Determine the (x, y) coordinate at the center of the cell enclosing the given text.  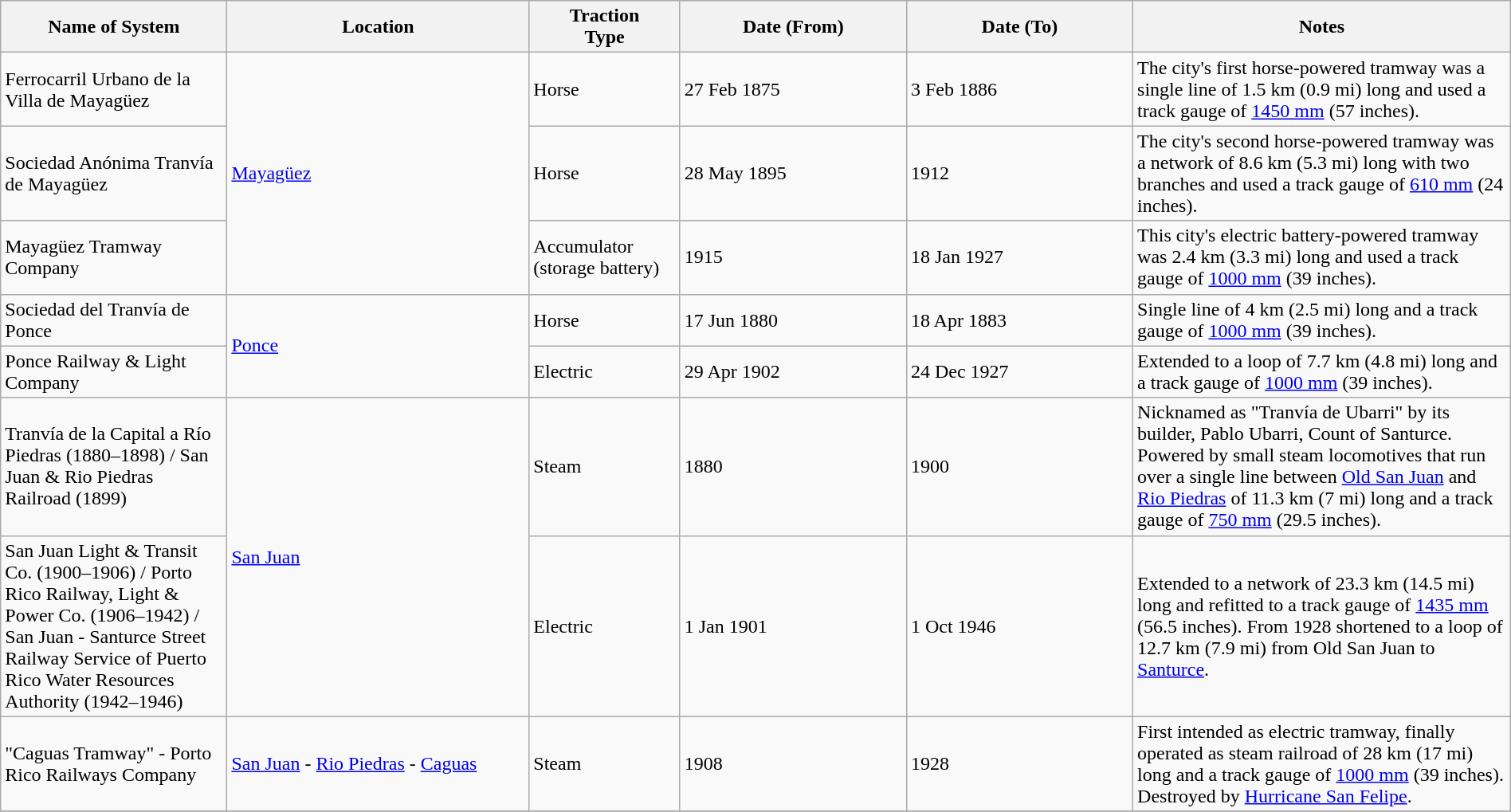
"Caguas Tramway" - Porto Rico Railways Company (114, 763)
3 Feb 1886 (1019, 89)
Mayagüez (378, 174)
27 Feb 1875 (793, 89)
Location (378, 27)
17 Jun 1880 (793, 320)
Name of System (114, 27)
1912 (1019, 174)
Date (From) (793, 27)
TractionType (604, 27)
28 May 1895 (793, 174)
18 Apr 1883 (1019, 320)
Notes (1322, 27)
Sociedad del Tranvía de Ponce (114, 320)
Ponce Railway & Light Company (114, 371)
1 Oct 1946 (1019, 626)
1915 (793, 257)
The city's first horse-powered tramway was a single line of 1.5 km (0.9 mi) long and used a track gauge of 1450 mm (57 inches). (1322, 89)
1900 (1019, 467)
Mayagüez Tramway Company (114, 257)
29 Apr 1902 (793, 371)
1880 (793, 467)
Extended to a loop of 7.7 km (4.8 mi) long and a track gauge of 1000 mm (39 inches). (1322, 371)
24 Dec 1927 (1019, 371)
This city's electric battery-powered tramway was 2.4 km (3.3 mi) long and used a track gauge of 1000 mm (39 inches). (1322, 257)
San Juan - Rio Piedras - Caguas (378, 763)
18 Jan 1927 (1019, 257)
Ponce (378, 346)
Tranvía de la Capital a Río Piedras (1880–1898) / San Juan & Rio Piedras Railroad (1899) (114, 467)
Ferrocarril Urbano de la Villa de Mayagüez (114, 89)
Single line of 4 km (2.5 mi) long and a track gauge of 1000 mm (39 inches). (1322, 320)
1908 (793, 763)
The city's second horse-powered tramway was a network of 8.6 km (5.3 mi) long with two branches and used a track gauge of 610 mm (24 inches). (1322, 174)
Date (To) (1019, 27)
1928 (1019, 763)
Sociedad Anónima Tranvía de Mayagüez (114, 174)
San Juan (378, 557)
1 Jan 1901 (793, 626)
Accumulator (storage battery) (604, 257)
